Find where the given text appears and provide that cell's center as [X, Y] coordinate. 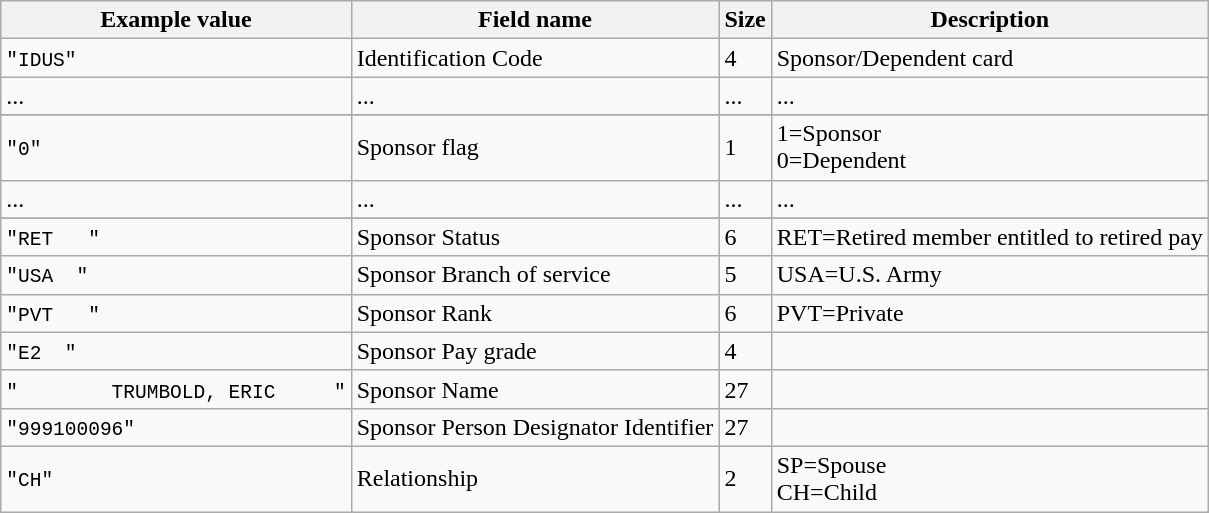
Sponsor Branch of service [535, 275]
"999100096" [176, 427]
Identification Code [535, 58]
Sponsor Rank [535, 313]
5 [745, 275]
PVT=Private [990, 313]
"0" [176, 148]
Sponsor Name [535, 389]
"CH" [176, 478]
Sponsor Status [535, 237]
"RET " [176, 237]
"E2 " [176, 351]
" TRUMBOLD, ERIC " [176, 389]
USA=U.S. Army [990, 275]
"USA " [176, 275]
"IDUS" [176, 58]
Sponsor Pay grade [535, 351]
1=Sponsor0=Dependent [990, 148]
SP=SpouseCH=Child [990, 478]
"PVT " [176, 313]
Size [745, 20]
Example value [176, 20]
Sponsor Person Designator Identifier [535, 427]
Sponsor flag [535, 148]
2 [745, 478]
Sponsor/Dependent card [990, 58]
1 [745, 148]
Relationship [535, 478]
Field name [535, 20]
RET=Retired member entitled to retired pay [990, 237]
Description [990, 20]
